Provide the [X, Y] coordinate of the cell's center where the given text is located.  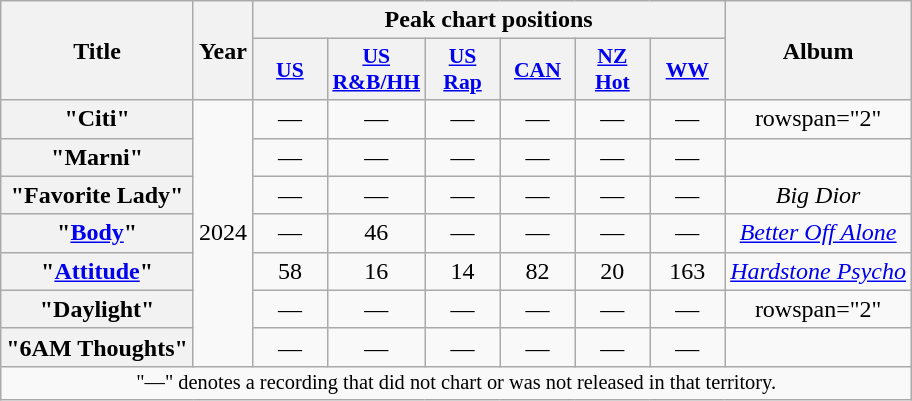
Year [222, 50]
"Body" [98, 233]
Big Dior [818, 195]
"Attitude" [98, 271]
WW [688, 70]
Better Off Alone [818, 233]
"6AM Thoughts" [98, 347]
NZHot [612, 70]
"Daylight" [98, 309]
US [290, 70]
82 [538, 271]
Peak chart positions [488, 20]
USRap [462, 70]
2024 [222, 233]
"Favorite Lady" [98, 195]
Title [98, 50]
14 [462, 271]
Album [818, 50]
Hardstone Psycho [818, 271]
"—" denotes a recording that did not chart or was not released in that territory. [456, 383]
"Citi" [98, 119]
CAN [538, 70]
"Marni" [98, 157]
46 [376, 233]
20 [612, 271]
163 [688, 271]
58 [290, 271]
16 [376, 271]
USR&B/HH [376, 70]
